Search for the cell housing the specified text and yield its [X, Y] center coordinate. 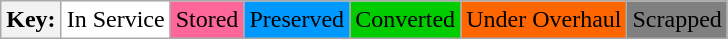
Converted [406, 20]
Under Overhaul [544, 20]
Scrapped [677, 20]
Stored [207, 20]
In Service [116, 20]
Key: [31, 20]
Preserved [297, 20]
